Capture the cell that displays the provided text and extract its [X, Y] central coordinate. 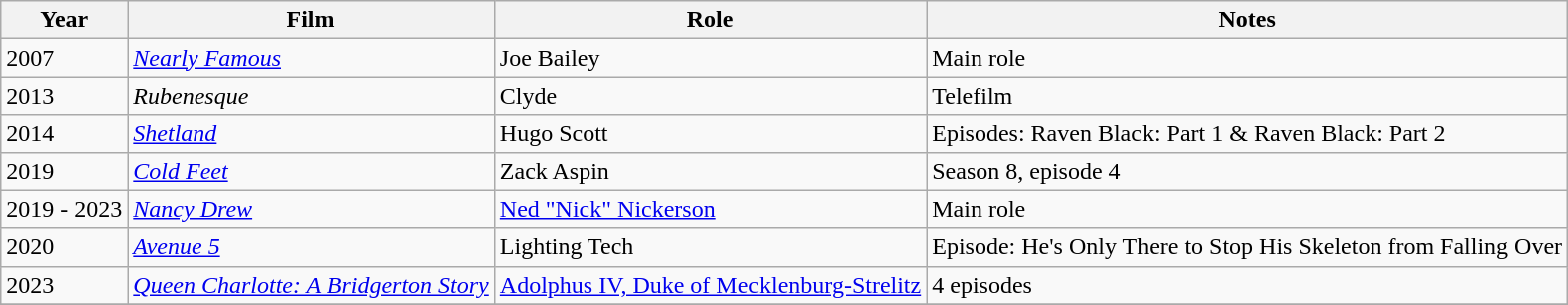
Joe Bailey [710, 58]
Year [64, 20]
2019 - 2023 [64, 209]
Season 8, episode 4 [1247, 171]
Nancy Drew [311, 209]
2013 [64, 96]
Telefilm [1247, 96]
Shetland [311, 134]
2007 [64, 58]
Cold Feet [311, 171]
2014 [64, 134]
Lighting Tech [710, 247]
4 episodes [1247, 285]
Queen Charlotte: A Bridgerton Story [311, 285]
Adolphus IV, Duke of Mecklenburg-Strelitz [710, 285]
Rubenesque [311, 96]
Zack Aspin [710, 171]
Ned "Nick" Nickerson [710, 209]
Film [311, 20]
2019 [64, 171]
Episodes: Raven Black: Part 1 & Raven Black: Part 2 [1247, 134]
Hugo Scott [710, 134]
Episode: He's Only There to Stop His Skeleton from Falling Over [1247, 247]
Clyde [710, 96]
Nearly Famous [311, 58]
Notes [1247, 20]
2020 [64, 247]
2023 [64, 285]
Avenue 5 [311, 247]
Role [710, 20]
